Locate the cell with the specified text and output its [X, Y] center coordinate. 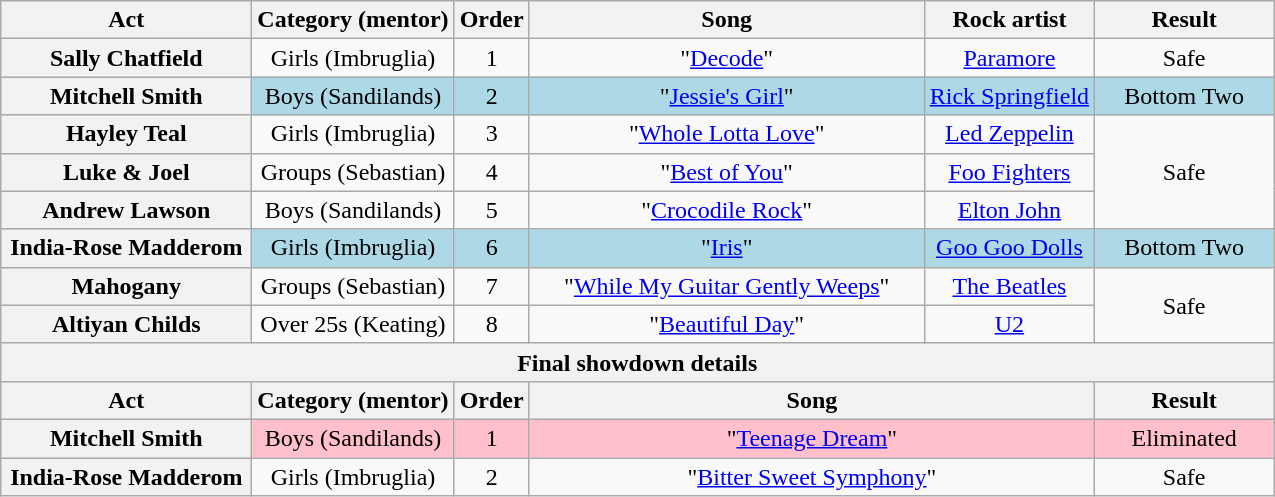
"Iris" [726, 248]
"Teenage Dream" [812, 438]
Eliminated [1184, 438]
"Decode" [726, 58]
Altiyan Childs [126, 324]
Goo Goo Dolls [1009, 248]
"Jessie's Girl" [726, 96]
Over 25s (Keating) [353, 324]
Hayley Teal [126, 134]
3 [492, 134]
6 [492, 248]
Luke & Joel [126, 172]
Mahogany [126, 286]
Rock artist [1009, 20]
5 [492, 210]
Rick Springfield [1009, 96]
Foo Fighters [1009, 172]
"Beautiful Day" [726, 324]
"Whole Lotta Love" [726, 134]
"Crocodile Rock" [726, 210]
Elton John [1009, 210]
4 [492, 172]
Andrew Lawson [126, 210]
Final showdown details [638, 362]
"While My Guitar Gently Weeps" [726, 286]
"Bitter Sweet Symphony" [812, 477]
8 [492, 324]
Paramore [1009, 58]
7 [492, 286]
U2 [1009, 324]
Led Zeppelin [1009, 134]
Sally Chatfield [126, 58]
The Beatles [1009, 286]
"Best of You" [726, 172]
